Locate the cell with the specified text and output its [X, Y] center coordinate. 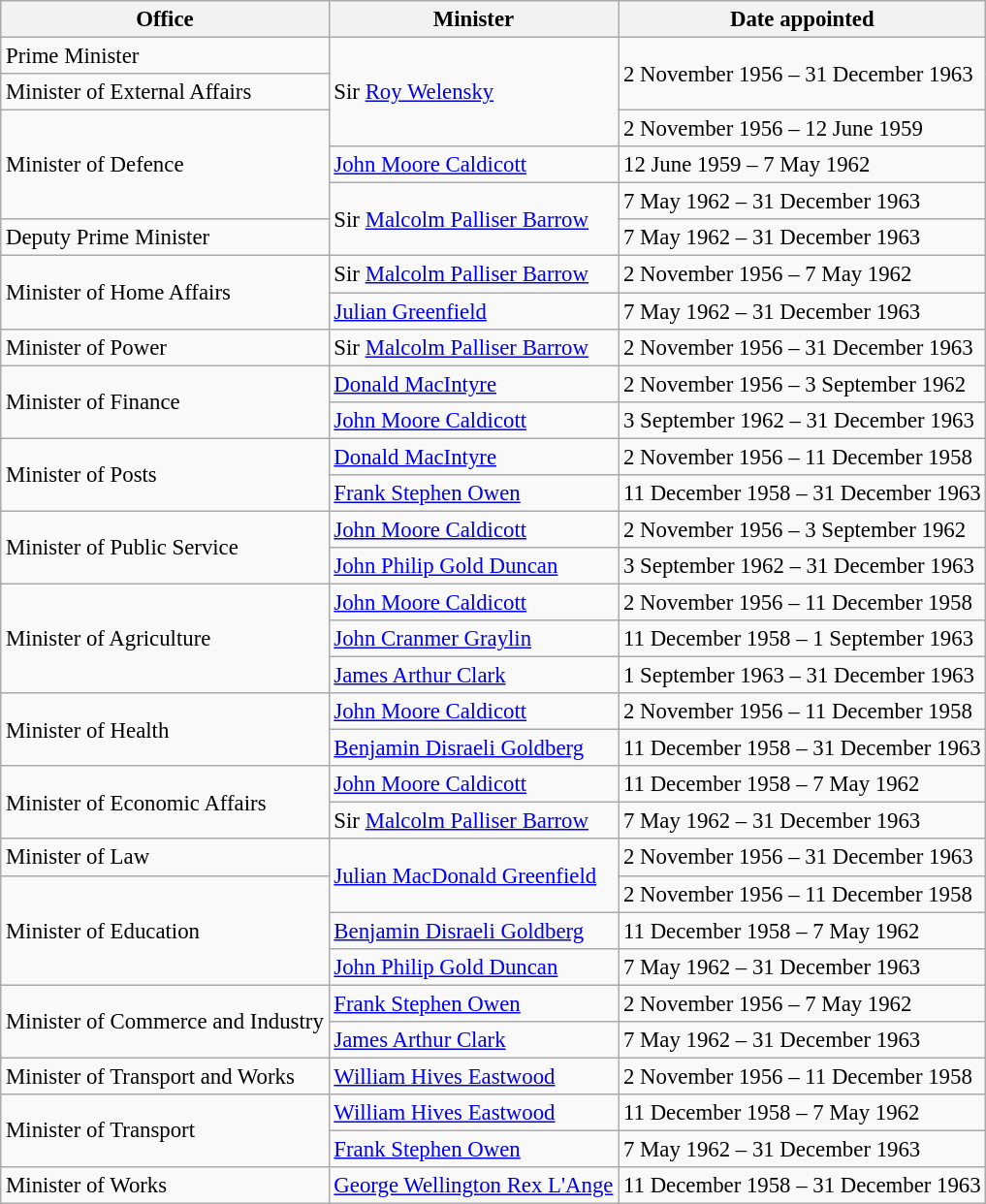
John Cranmer Graylin [473, 639]
Office [165, 19]
Minister of Transport [165, 1130]
Date appointed [803, 19]
Minister of Home Affairs [165, 293]
1 September 1963 – 31 December 1963 [803, 676]
2 November 1956 – 12 June 1959 [803, 129]
Deputy Prime Minister [165, 238]
Minister of Public Service [165, 547]
Minister of Finance [165, 401]
Minister of Power [165, 347]
Minister of External Affairs [165, 92]
George Wellington Rex L'Ange [473, 1186]
Minister of Posts [165, 475]
Minister of Economic Affairs [165, 803]
Minister of Education [165, 931]
Minister of Works [165, 1186]
Minister [473, 19]
Minister of Health [165, 729]
Minister of Commerce and Industry [165, 1022]
Julian MacDonald Greenfield [473, 876]
Sir Roy Welensky [473, 93]
Julian Greenfield [473, 311]
11 December 1958 – 1 September 1963 [803, 639]
Minister of Defence [165, 165]
Minister of Law [165, 858]
Prime Minister [165, 56]
Minister of Agriculture [165, 638]
Minister of Transport and Works [165, 1076]
12 June 1959 – 7 May 1962 [803, 165]
